For the text-containing cell, return its midpoint in (x, y) coordinate format. 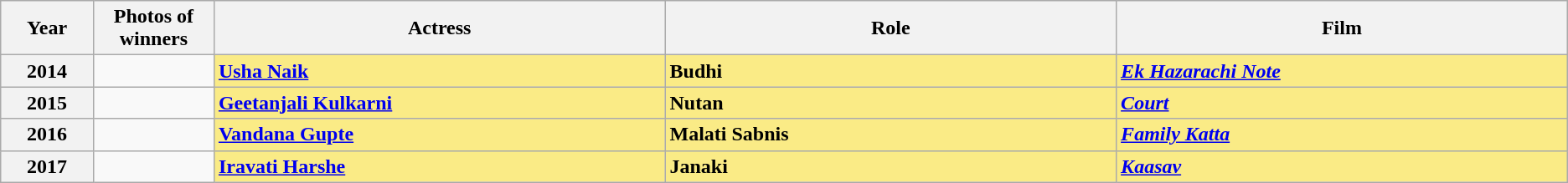
Year (47, 28)
Film (1342, 28)
Kaasav (1342, 166)
2017 (47, 166)
2014 (47, 71)
2015 (47, 103)
Budhi (891, 71)
Family Katta (1342, 135)
Court (1342, 103)
Photos of winners (153, 28)
Actress (439, 28)
Janaki (891, 166)
Usha Naik (439, 71)
Iravati Harshe (439, 166)
Nutan (891, 103)
Geetanjali Kulkarni (439, 103)
Malati Sabnis (891, 135)
Role (891, 28)
2016 (47, 135)
Vandana Gupte (439, 135)
Ek Hazarachi Note (1342, 71)
